Output the (x, y) coordinate of the center of the cell containing the given text.  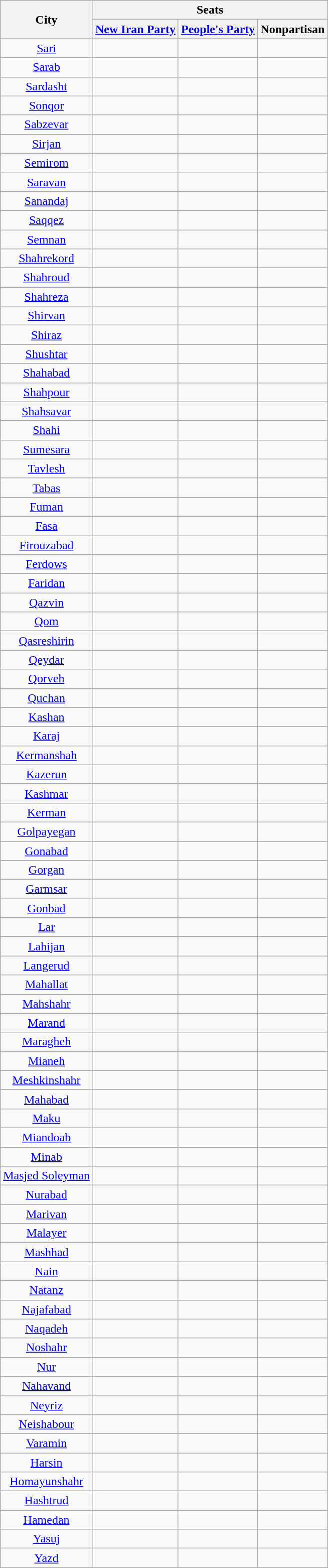
Faridan (47, 583)
People's Party (218, 29)
Saravan (47, 182)
Semirom (47, 163)
Mahallat (47, 985)
Maragheh (47, 1042)
Shahroud (47, 278)
Gonabad (47, 851)
Natanz (47, 1290)
Nain (47, 1271)
Kashmar (47, 793)
Nahavand (47, 1386)
Shahreza (47, 297)
Gorgan (47, 870)
Marand (47, 1023)
Maku (47, 1118)
Sari (47, 48)
Lahijan (47, 946)
Sardasht (47, 86)
Sonqor (47, 105)
Masjed Soleyman (47, 1176)
Sumesara (47, 449)
New Iran Party (135, 29)
Lar (47, 927)
Shahi (47, 430)
Qom (47, 622)
Kermanshah (47, 755)
Noshahr (47, 1348)
Qazvin (47, 602)
Kazerun (47, 774)
Qasreshirin (47, 641)
Langerud (47, 966)
Hamedan (47, 1520)
Mianeh (47, 1061)
Meshkinshahr (47, 1080)
Quchan (47, 698)
Hashtrud (47, 1501)
Varamin (47, 1443)
Karaj (47, 736)
Nur (47, 1367)
Mashhad (47, 1252)
Garmsar (47, 889)
Najafabad (47, 1309)
Yasuj (47, 1539)
Sanandaj (47, 201)
Shahrekord (47, 259)
Shushtar (47, 354)
Fasa (47, 526)
Sarab (47, 67)
Golpayegan (47, 831)
Naqadeh (47, 1329)
Marivan (47, 1214)
Shahabad (47, 373)
Neishabour (47, 1424)
Fuman (47, 507)
Ferdows (47, 564)
Tavlesh (47, 468)
Neyriz (47, 1405)
Homayunshahr (47, 1482)
Seats (210, 10)
Malayer (47, 1233)
City (47, 20)
Sabzevar (47, 125)
Sirjan (47, 144)
Nonpartisan (293, 29)
Mahshahr (47, 1004)
Kerman (47, 812)
Gonbad (47, 908)
Qorveh (47, 679)
Shiraz (47, 335)
Kashan (47, 717)
Miandoab (47, 1137)
Tabas (47, 488)
Saqqez (47, 220)
Shahsavar (47, 411)
Yazd (47, 1558)
Mahabad (47, 1099)
Shirvan (47, 316)
Semnan (47, 239)
Minab (47, 1156)
Qeydar (47, 660)
Harsin (47, 1463)
Firouzabad (47, 545)
Shahpour (47, 392)
Nurabad (47, 1195)
